Determine the (x, y) coordinate at the center of the cell enclosing the given text.  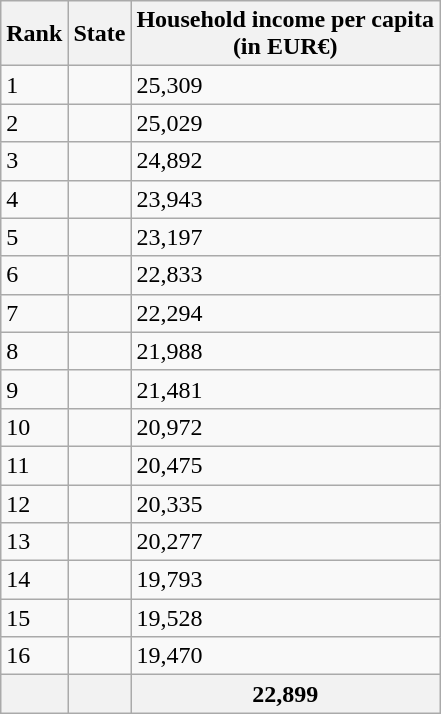
21,988 (286, 351)
21,481 (286, 389)
6 (34, 275)
1 (34, 85)
20,972 (286, 427)
24,892 (286, 161)
22,294 (286, 313)
7 (34, 313)
19,470 (286, 656)
10 (34, 427)
19,793 (286, 580)
20,277 (286, 542)
20,475 (286, 465)
25,309 (286, 85)
4 (34, 199)
2 (34, 123)
20,335 (286, 503)
3 (34, 161)
5 (34, 237)
State (100, 34)
12 (34, 503)
8 (34, 351)
14 (34, 580)
15 (34, 618)
19,528 (286, 618)
Household income per capita(in EUR€) (286, 34)
25,029 (286, 123)
23,197 (286, 237)
22,833 (286, 275)
16 (34, 656)
23,943 (286, 199)
13 (34, 542)
11 (34, 465)
Rank (34, 34)
22,899 (286, 694)
9 (34, 389)
